Determine the [x, y] coordinate at the center of the cell enclosing the given text.  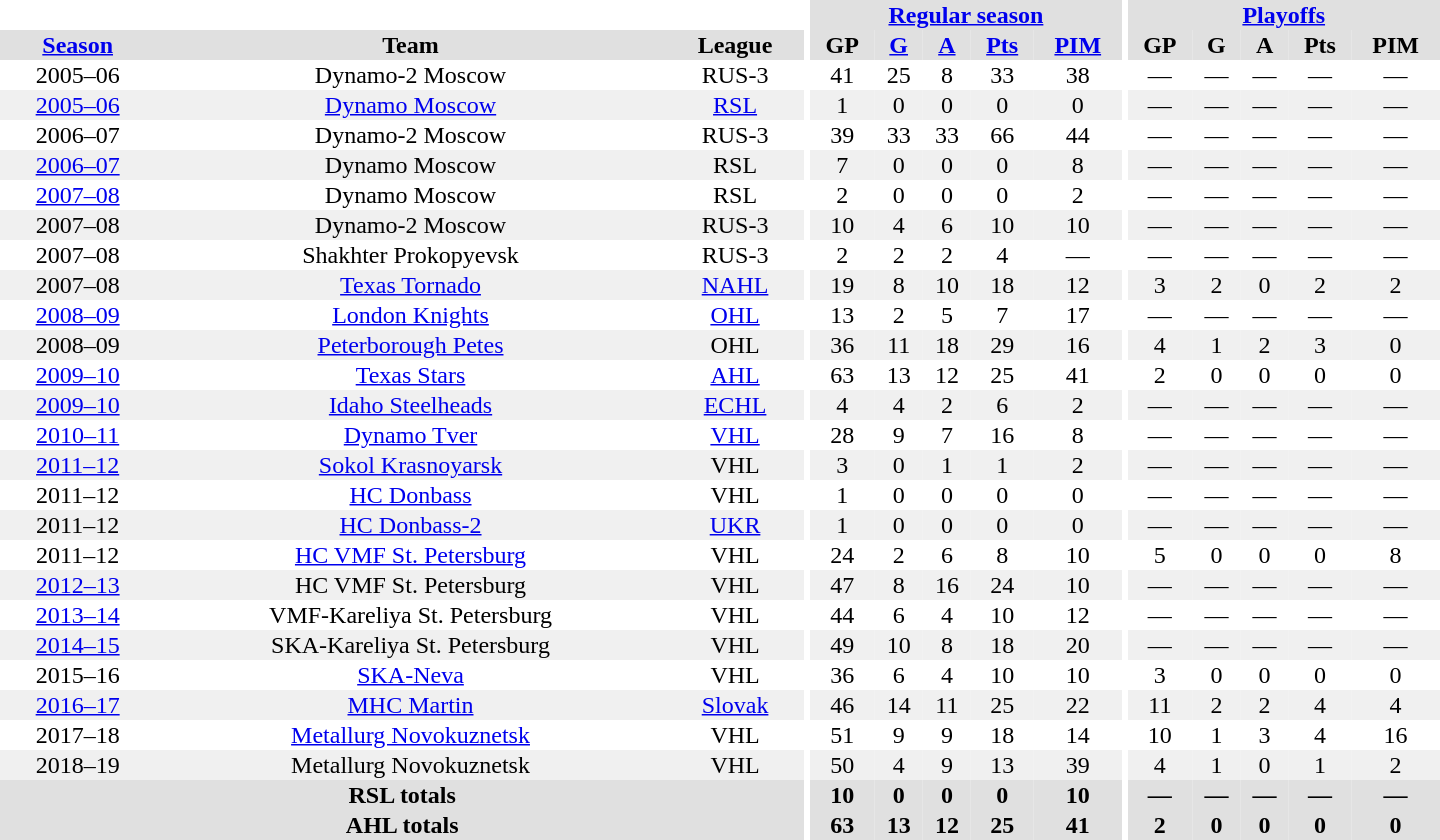
47 [842, 585]
2014–15 [78, 645]
51 [842, 735]
League [736, 45]
66 [1002, 135]
2010–11 [78, 435]
MHC Martin [410, 705]
50 [842, 765]
20 [1078, 645]
Season [78, 45]
38 [1078, 75]
SKA-Kareliya St. Petersburg [410, 645]
22 [1078, 705]
Texas Tornado [410, 285]
Dynamo Tver [410, 435]
Regular season [966, 15]
AHL totals [402, 825]
46 [842, 705]
HC Donbass-2 [410, 525]
2017–18 [78, 735]
Texas Stars [410, 375]
London Knights [410, 315]
RSL totals [402, 795]
AHL [736, 375]
28 [842, 435]
VMF-Kareliya St. Petersburg [410, 615]
Idaho Steelheads [410, 405]
HC Donbass [410, 495]
49 [842, 645]
NAHL [736, 285]
2016–17 [78, 705]
Sokol Krasnoyarsk [410, 465]
UKR [736, 525]
2013–14 [78, 615]
SKA-Neva [410, 675]
2018–19 [78, 765]
Peterborough Petes [410, 345]
Shakhter Prokopyevsk [410, 255]
19 [842, 285]
29 [1002, 345]
Playoffs [1284, 15]
ECHL [736, 405]
2015–16 [78, 675]
2012–13 [78, 585]
17 [1078, 315]
Slovak [736, 705]
Team [410, 45]
